Capture the cell that displays the provided text and extract its [x, y] central coordinate. 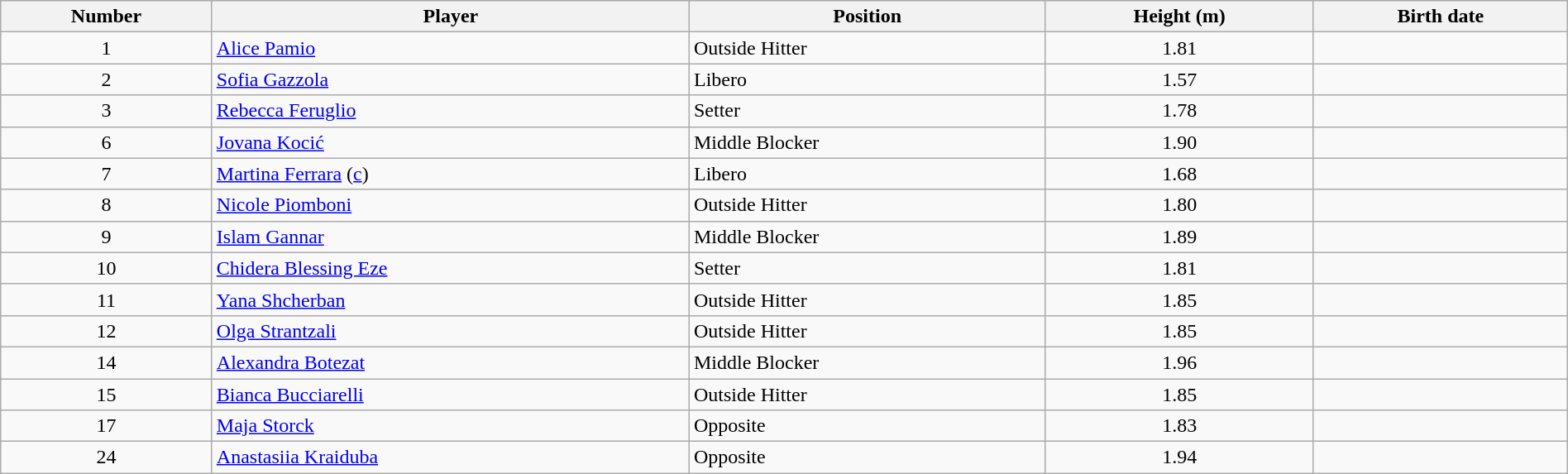
Islam Gannar [450, 237]
24 [107, 457]
Martina Ferrara (c) [450, 174]
1.94 [1179, 457]
Olga Strantzali [450, 331]
1.89 [1179, 237]
10 [107, 268]
14 [107, 362]
7 [107, 174]
6 [107, 142]
Player [450, 17]
Rebecca Feruglio [450, 111]
Alexandra Botezat [450, 362]
1.80 [1179, 205]
Jovana Kocić [450, 142]
12 [107, 331]
Position [867, 17]
11 [107, 299]
Maja Storck [450, 426]
1.78 [1179, 111]
2 [107, 79]
3 [107, 111]
Chidera Blessing Eze [450, 268]
9 [107, 237]
1.90 [1179, 142]
1.96 [1179, 362]
Nicole Piomboni [450, 205]
1.83 [1179, 426]
Birth date [1441, 17]
17 [107, 426]
8 [107, 205]
Number [107, 17]
1.57 [1179, 79]
Anastasiia Kraiduba [450, 457]
15 [107, 395]
Height (m) [1179, 17]
Alice Pamio [450, 48]
1.68 [1179, 174]
1 [107, 48]
Sofia Gazzola [450, 79]
Yana Shcherban [450, 299]
Bianca Bucciarelli [450, 395]
